Identify which cell holds the provided text, then report its (x, y) central coordinate. 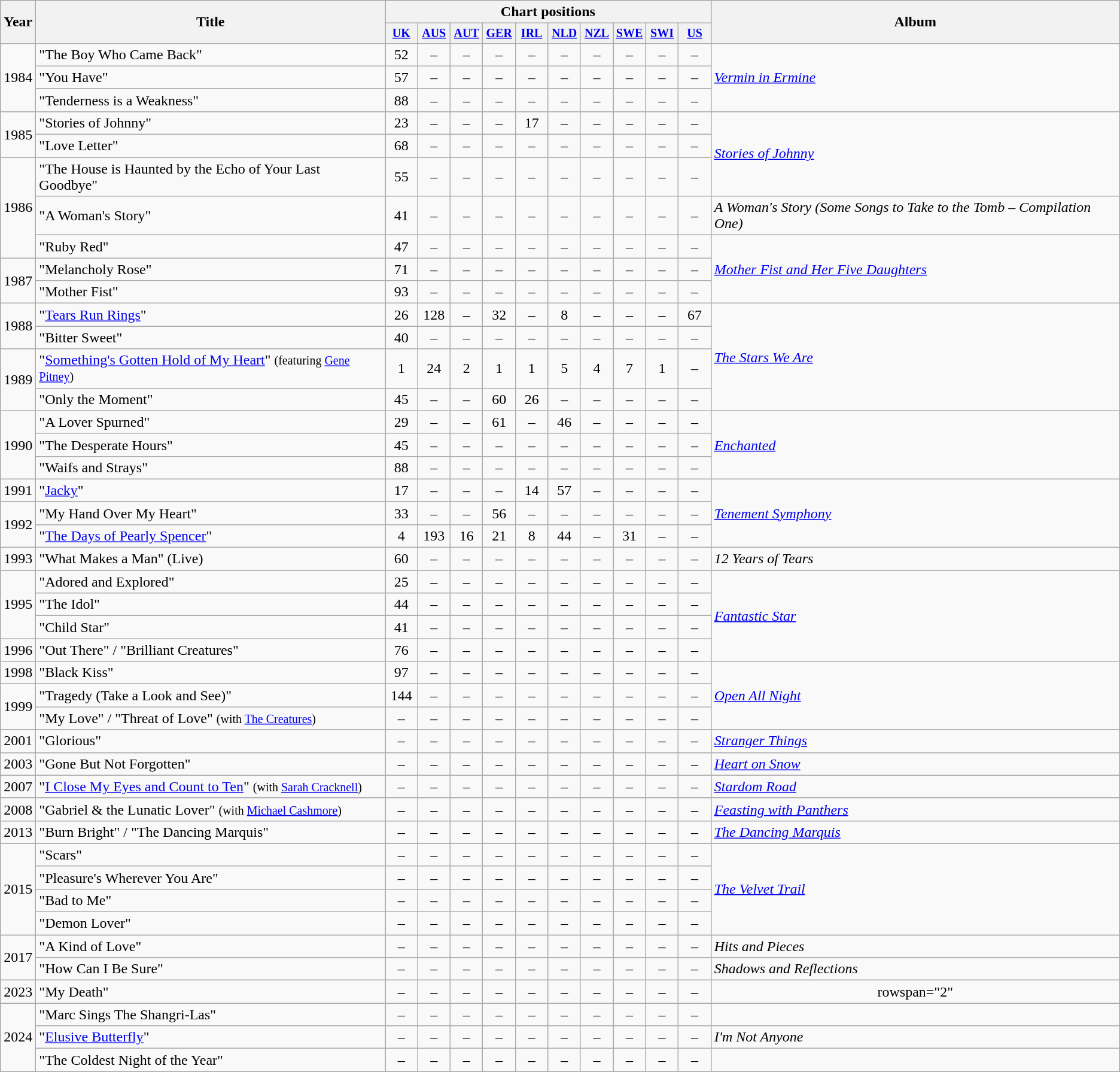
A Woman's Story (Some Songs to Take to the Tomb – Compilation One) (915, 215)
1984 (18, 77)
1986 (18, 208)
2003 (18, 764)
"Only the Moment" (211, 399)
23 (401, 123)
47 (401, 247)
32 (499, 315)
AUS (434, 34)
"Gabriel & the Lunatic Lover" (with Michael Cashmore) (211, 809)
"Marc Sings The Shangri-Las" (211, 1015)
"My Death" (211, 992)
NLD (564, 34)
24 (434, 369)
"The House is Haunted by the Echo of Your Last Goodbye" (211, 177)
1987 (18, 281)
"The Desperate Hours" (211, 445)
IRL (531, 34)
16 (466, 536)
NZL (596, 34)
Title (211, 22)
"A Lover Spurned" (211, 422)
1985 (18, 134)
Album (915, 22)
2008 (18, 809)
"Bad to Me" (211, 900)
Feasting with Panthers (915, 809)
93 (401, 292)
"Pleasure's Wherever You Are" (211, 877)
Chart positions (548, 12)
40 (401, 338)
US (695, 34)
2 (466, 369)
128 (434, 315)
"You Have" (211, 77)
68 (401, 146)
1998 (18, 673)
I'm Not Anyone (915, 1037)
2013 (18, 832)
31 (629, 536)
"How Can I Be Sure" (211, 969)
"Gone But Not Forgotten" (211, 764)
1993 (18, 559)
Year (18, 22)
"Tears Run Rings" (211, 315)
29 (401, 422)
193 (434, 536)
67 (695, 315)
46 (564, 422)
rowspan="2" (915, 992)
25 (401, 582)
"Tenderness is a Weakness" (211, 100)
2007 (18, 786)
1999 (18, 707)
"My Hand Over My Heart" (211, 513)
"Burn Bright" / "The Dancing Marquis" (211, 832)
Shadows and Reflections (915, 969)
33 (401, 513)
1992 (18, 524)
"Child Star" (211, 627)
"The Idol" (211, 605)
76 (401, 650)
Stranger Things (915, 741)
"Demon Lover" (211, 924)
The Velvet Trail (915, 889)
Mother Fist and Her Five Daughters (915, 269)
"The Boy Who Came Back" (211, 54)
"Waifs and Strays" (211, 467)
71 (401, 269)
"Mother Fist" (211, 292)
Heart on Snow (915, 764)
"Love Letter" (211, 146)
Tenement Symphony (915, 513)
1991 (18, 490)
The Dancing Marquis (915, 832)
SWE (629, 34)
1990 (18, 445)
1996 (18, 650)
2023 (18, 992)
56 (499, 513)
7 (629, 369)
12 Years of Tears (915, 559)
"My Love" / "Threat of Love" (with The Creatures) (211, 718)
GER (499, 34)
"Elusive Butterfly" (211, 1037)
AUT (466, 34)
1995 (18, 605)
"Black Kiss" (211, 673)
"Scars" (211, 855)
"Out There" / "Brilliant Creatures" (211, 650)
2017 (18, 958)
"What Makes a Man" (Live) (211, 559)
"Stories of Johnny" (211, 123)
2015 (18, 889)
Open All Night (915, 696)
"Tragedy (Take a Look and See)" (211, 696)
"Adored and Explored" (211, 582)
2024 (18, 1037)
Stardom Road (915, 786)
52 (401, 54)
Stories of Johnny (915, 153)
"Bitter Sweet" (211, 338)
"The Days of Pearly Spencer" (211, 536)
UK (401, 34)
21 (499, 536)
"A Woman's Story" (211, 215)
144 (401, 696)
"Something's Gotten Hold of My Heart" (featuring Gene Pitney) (211, 369)
SWI (662, 34)
Hits and Pieces (915, 946)
"The Coldest Night of the Year" (211, 1060)
5 (564, 369)
"A Kind of Love" (211, 946)
Fantastic Star (915, 616)
14 (531, 490)
55 (401, 177)
The Stars We Are (915, 357)
"Melancholy Rose" (211, 269)
Vermin in Ermine (915, 77)
"Glorious" (211, 741)
"Jacky" (211, 490)
"I Close My Eyes and Count to Ten" (with Sarah Cracknell) (211, 786)
Enchanted (915, 445)
61 (499, 422)
1989 (18, 379)
97 (401, 673)
1988 (18, 326)
2001 (18, 741)
"Ruby Red" (211, 247)
